Scan for the cell matching the given text and deliver its [x, y] coordinate at center. 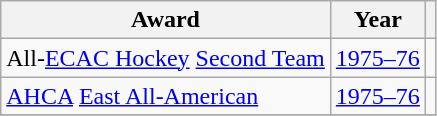
All-ECAC Hockey Second Team [166, 58]
AHCA East All-American [166, 96]
Year [378, 20]
Award [166, 20]
